Find where the given text appears and provide that cell's center as (x, y) coordinate. 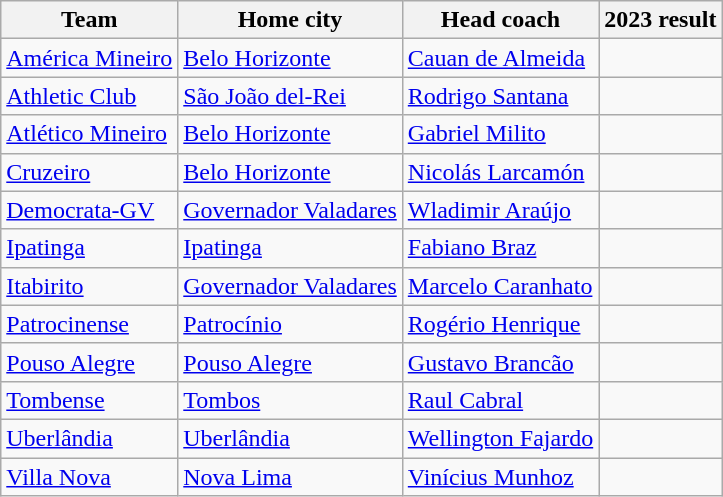
Home city (290, 20)
Wladimir Araújo (500, 210)
Democrata-GV (90, 210)
Fabiano Braz (500, 248)
Itabirito (90, 286)
Patrocínio (290, 324)
Gustavo Brancão (500, 362)
Raul Cabral (500, 400)
Nova Lima (290, 477)
Tombense (90, 400)
Gabriel Milito (500, 134)
Marcelo Caranhato (500, 286)
Cauan de Almeida (500, 58)
Nicolás Larcamón (500, 172)
Wellington Fajardo (500, 438)
Rodrigo Santana (500, 96)
Team (90, 20)
Vinícius Munhoz (500, 477)
Head coach (500, 20)
Atlético Mineiro (90, 134)
Cruzeiro (90, 172)
Rogério Henrique (500, 324)
Athletic Club (90, 96)
Tombos (290, 400)
São João del-Rei (290, 96)
América Mineiro (90, 58)
2023 result (660, 20)
Villa Nova (90, 477)
Patrocinense (90, 324)
